Locate the cell with the specified text and output its (x, y) center coordinate. 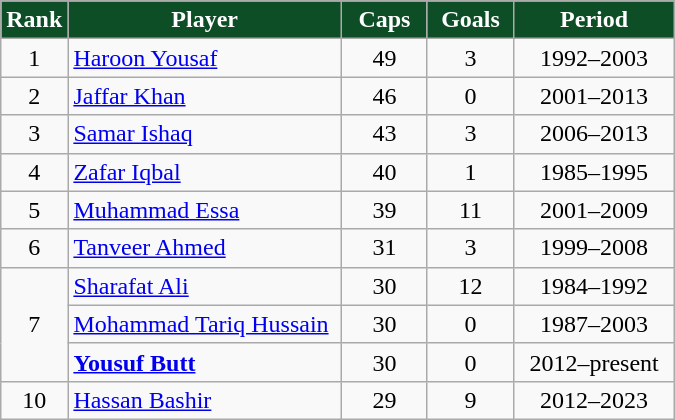
2 (34, 96)
40 (384, 172)
Hassan Bashir (205, 400)
Muhammad Essa (205, 210)
Mohammad Tariq Hussain (205, 324)
Tanveer Ahmed (205, 248)
9 (470, 400)
4 (34, 172)
5 (34, 210)
2012–present (594, 362)
10 (34, 400)
1985–1995 (594, 172)
31 (384, 248)
6 (34, 248)
43 (384, 134)
Zafar Iqbal (205, 172)
1992–2003 (594, 58)
39 (384, 210)
1984–1992 (594, 286)
2012–2023 (594, 400)
49 (384, 58)
12 (470, 286)
1999–2008 (594, 248)
1987–2003 (594, 324)
29 (384, 400)
2001–2013 (594, 96)
Sharafat Ali (205, 286)
Yousuf Butt (205, 362)
11 (470, 210)
Caps (384, 20)
Period (594, 20)
Haroon Yousaf (205, 58)
2006–2013 (594, 134)
Goals (470, 20)
7 (34, 324)
46 (384, 96)
2001–2009 (594, 210)
Samar Ishaq (205, 134)
Rank (34, 20)
Jaffar Khan (205, 96)
Player (205, 20)
